Return the (X, Y) coordinate for the center point of the cell that contains the specified text.  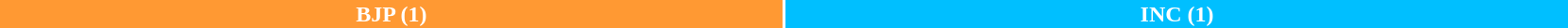
BJP (1) (392, 14)
